Identify which cell holds the provided text, then report its [X, Y] central coordinate. 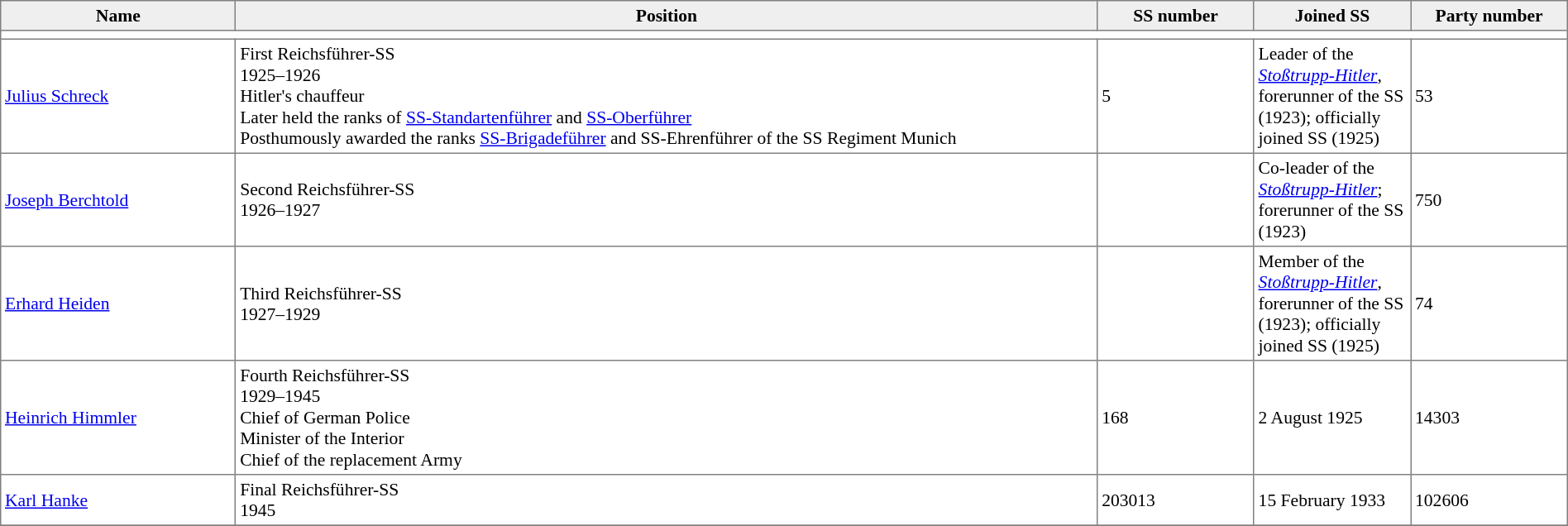
168 [1176, 418]
750 [1489, 199]
Party number [1489, 16]
Karl Hanke [118, 500]
Position [667, 16]
Second Reichsführer-SS1926–1927 [667, 199]
Erhard Heiden [118, 304]
102606 [1489, 500]
Co-leader of the Stoßtrupp-Hitler; forerunner of the SS (1923) [1331, 199]
Name [118, 16]
14303 [1489, 418]
Leader of the Stoßtrupp-Hitler, forerunner of the SS (1923); officially joined SS (1925) [1331, 96]
203013 [1176, 500]
5 [1176, 96]
15 February 1933 [1331, 500]
Third Reichsführer-SS1927–1929 [667, 304]
Julius Schreck [118, 96]
Joined SS [1331, 16]
SS number [1176, 16]
74 [1489, 304]
Joseph Berchtold [118, 199]
Final Reichsführer-SS1945 [667, 500]
Heinrich Himmler [118, 418]
Fourth Reichsführer-SS1929–1945Chief of German PoliceMinister of the InteriorChief of the replacement Army [667, 418]
2 August 1925 [1331, 418]
Member of the Stoßtrupp-Hitler, forerunner of the SS (1923); officially joined SS (1925) [1331, 304]
53 [1489, 96]
